Locate the cell with the specified text and output its (x, y) center coordinate. 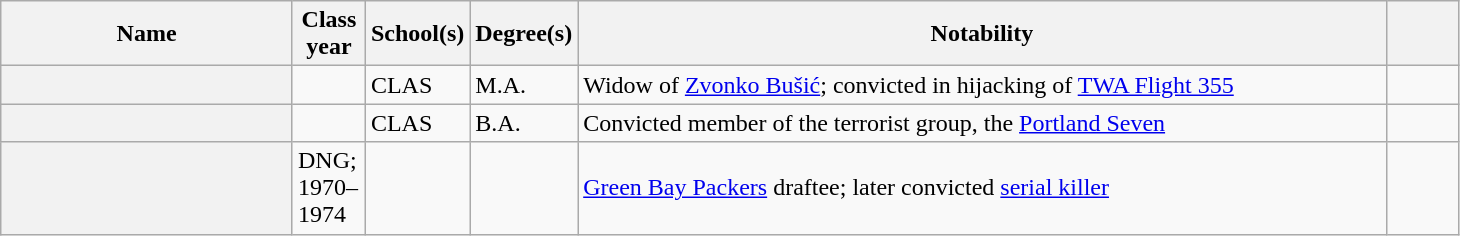
Degree(s) (524, 34)
M.A. (524, 85)
Notability (982, 34)
Name (147, 34)
School(s) (417, 34)
B.A. (524, 123)
Convicted member of the terrorist group, the Portland Seven (982, 123)
DNG; 1970–1974 (328, 188)
Green Bay Packers draftee; later convicted serial killer (982, 188)
Widow of Zvonko Bušić; convicted in hijacking of TWA Flight 355 (982, 85)
Class year (328, 34)
